Identify which cell holds the provided text, then report its (X, Y) central coordinate. 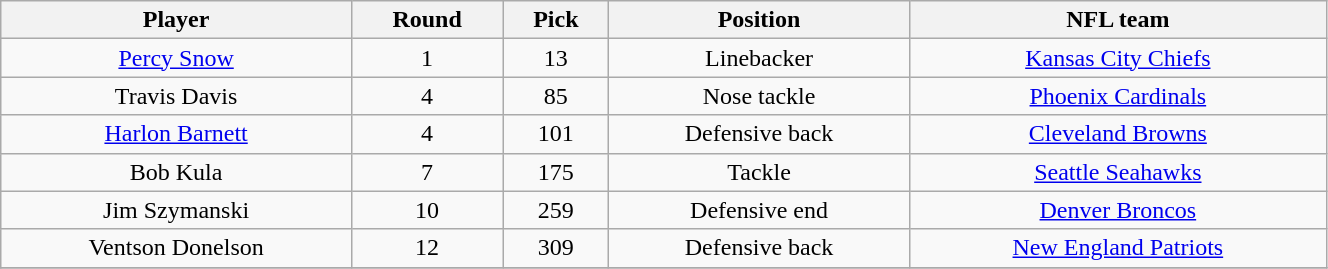
259 (556, 210)
Round (426, 20)
Position (759, 20)
Linebacker (759, 58)
13 (556, 58)
Percy Snow (176, 58)
New England Patriots (1118, 248)
Phoenix Cardinals (1118, 96)
Travis Davis (176, 96)
175 (556, 172)
Cleveland Browns (1118, 134)
Pick (556, 20)
Ventson Donelson (176, 248)
1 (426, 58)
101 (556, 134)
12 (426, 248)
7 (426, 172)
85 (556, 96)
Player (176, 20)
Harlon Barnett (176, 134)
Tackle (759, 172)
NFL team (1118, 20)
Nose tackle (759, 96)
Bob Kula (176, 172)
309 (556, 248)
Denver Broncos (1118, 210)
Kansas City Chiefs (1118, 58)
10 (426, 210)
Jim Szymanski (176, 210)
Seattle Seahawks (1118, 172)
Defensive end (759, 210)
